From the cell containing the given text, extract its center point as (x, y) coordinate. 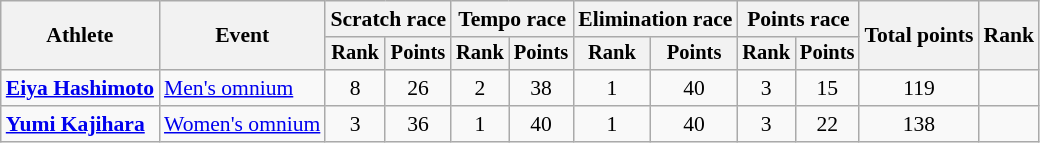
38 (541, 88)
Scratch race (388, 19)
22 (827, 124)
Yumi Kajihara (80, 124)
Total points (918, 36)
Women's omnium (242, 124)
138 (918, 124)
Men's omnium (242, 88)
Tempo race (512, 19)
15 (827, 88)
8 (354, 88)
Event (242, 36)
Athlete (80, 36)
Points race (798, 19)
119 (918, 88)
Eiya Hashimoto (80, 88)
Elimination race (655, 19)
2 (480, 88)
36 (418, 124)
26 (418, 88)
